From the cell containing the given text, extract its center point as [X, Y] coordinate. 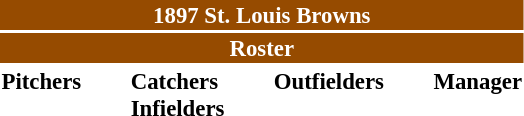
1897 St. Louis Browns [262, 15]
Roster [262, 48]
